Provide the [X, Y] coordinate of the cell's center where the given text is located.  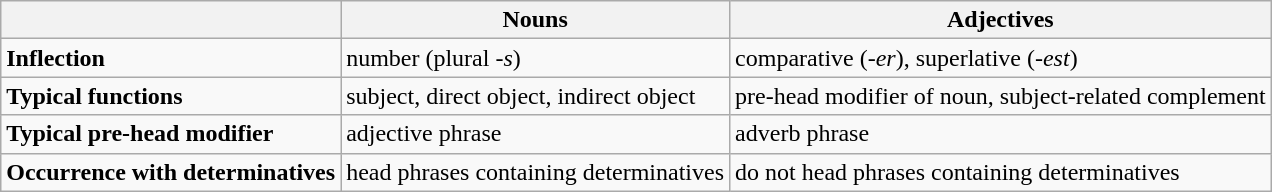
Inflection [171, 58]
adverb phrase [1001, 134]
adjective phrase [536, 134]
comparative (-er), superlative (-est) [1001, 58]
Typical pre-head modifier [171, 134]
Typical functions [171, 96]
Nouns [536, 20]
do not head phrases containing determinatives [1001, 172]
head phrases containing determinatives [536, 172]
pre-head modifier of noun, subject-related complement [1001, 96]
Adjectives [1001, 20]
Occurrence with determinatives [171, 172]
number (plural -s) [536, 58]
subject, direct object, indirect object [536, 96]
